Capture the cell that displays the provided text and extract its [X, Y] central coordinate. 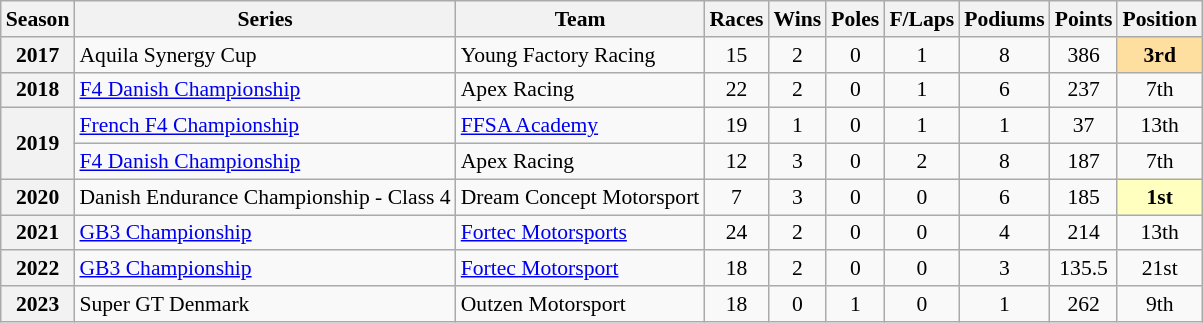
214 [1084, 233]
Super GT Denmark [264, 304]
1st [1159, 197]
21st [1159, 269]
Position [1159, 19]
Danish Endurance Championship - Class 4 [264, 197]
French F4 Championship [264, 126]
Young Factory Racing [580, 55]
19 [736, 126]
2020 [38, 197]
Podiums [1004, 19]
2023 [38, 304]
Aquila Synergy Cup [264, 55]
Wins [798, 19]
262 [1084, 304]
22 [736, 90]
2021 [38, 233]
3rd [1159, 55]
7 [736, 197]
2018 [38, 90]
FFSA Academy [580, 126]
4 [1004, 233]
37 [1084, 126]
F/Laps [922, 19]
Poles [855, 19]
Season [38, 19]
187 [1084, 162]
Points [1084, 19]
Fortec Motorsport [580, 269]
2022 [38, 269]
135.5 [1084, 269]
12 [736, 162]
2019 [38, 144]
24 [736, 233]
Team [580, 19]
185 [1084, 197]
2017 [38, 55]
Series [264, 19]
9th [1159, 304]
386 [1084, 55]
Races [736, 19]
Dream Concept Motorsport [580, 197]
15 [736, 55]
Fortec Motorsports [580, 233]
237 [1084, 90]
Outzen Motorsport [580, 304]
